Search for the cell housing the specified text and yield its (X, Y) center coordinate. 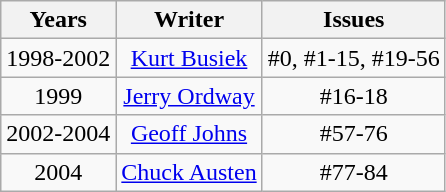
#77-84 (354, 172)
2002-2004 (58, 134)
Chuck Austen (189, 172)
#57-76 (354, 134)
1998-2002 (58, 58)
2004 (58, 172)
Writer (189, 20)
Years (58, 20)
Issues (354, 20)
Kurt Busiek (189, 58)
Geoff Johns (189, 134)
1999 (58, 96)
Jerry Ordway (189, 96)
#0, #1-15, #19-56 (354, 58)
#16-18 (354, 96)
